Return the [x, y] coordinate for the center point of the cell that contains the specified text.  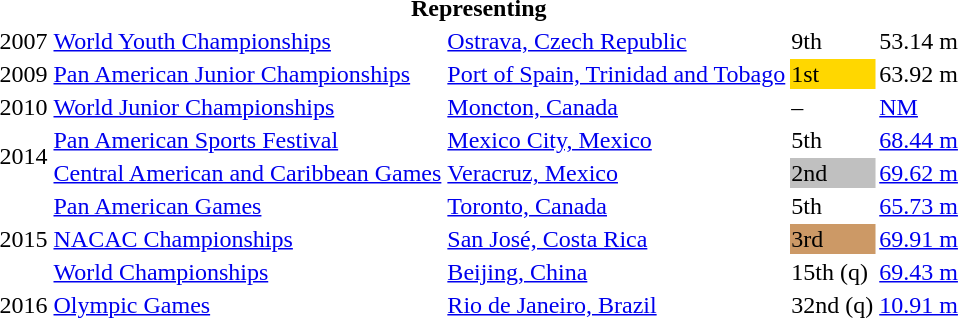
World Youth Championships [248, 41]
– [832, 107]
15th (q) [832, 272]
San José, Costa Rica [616, 239]
Mexico City, Mexico [616, 140]
World Junior Championships [248, 107]
Moncton, Canada [616, 107]
9th [832, 41]
Pan American Games [248, 206]
Toronto, Canada [616, 206]
Pan American Junior Championships [248, 74]
Port of Spain, Trinidad and Tobago [616, 74]
2nd [832, 173]
Veracruz, Mexico [616, 173]
Pan American Sports Festival [248, 140]
Central American and Caribbean Games [248, 173]
3rd [832, 239]
Beijing, China [616, 272]
Ostrava, Czech Republic [616, 41]
1st [832, 74]
World Championships [248, 272]
NACAC Championships [248, 239]
